Output the (X, Y) coordinate of the center of the cell containing the given text.  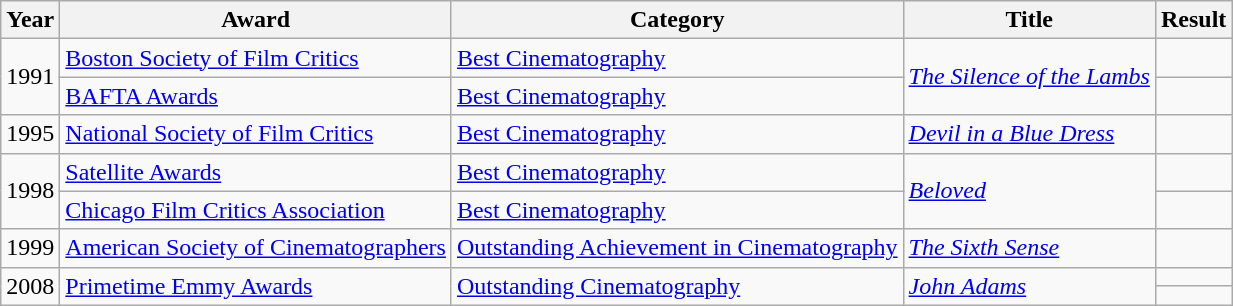
Primetime Emmy Awards (256, 286)
Chicago Film Critics Association (256, 210)
Satellite Awards (256, 172)
Category (677, 20)
National Society of Film Critics (256, 134)
2008 (30, 286)
The Silence of the Lambs (1029, 77)
1995 (30, 134)
The Sixth Sense (1029, 248)
1998 (30, 191)
1999 (30, 248)
John Adams (1029, 286)
Boston Society of Film Critics (256, 58)
Result (1193, 20)
Title (1029, 20)
1991 (30, 77)
Outstanding Cinematography (677, 286)
BAFTA Awards (256, 96)
American Society of Cinematographers (256, 248)
Year (30, 20)
Outstanding Achievement in Cinematography (677, 248)
Beloved (1029, 191)
Devil in a Blue Dress (1029, 134)
Award (256, 20)
